Find where the given text appears and provide that cell's center as [X, Y] coordinate. 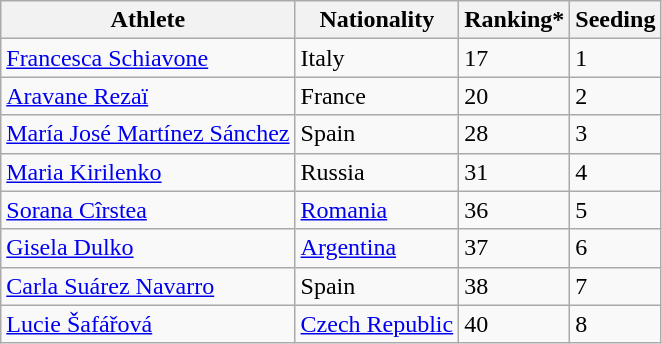
20 [514, 96]
Czech Republic [377, 324]
Ranking* [514, 20]
28 [514, 134]
María José Martínez Sánchez [148, 134]
Russia [377, 172]
6 [616, 248]
Lucie Šafářová [148, 324]
31 [514, 172]
7 [616, 286]
37 [514, 248]
Argentina [377, 248]
France [377, 96]
Romania [377, 210]
40 [514, 324]
3 [616, 134]
Aravane Rezaï [148, 96]
Italy [377, 58]
Athlete [148, 20]
Gisela Dulko [148, 248]
Maria Kirilenko [148, 172]
Francesca Schiavone [148, 58]
2 [616, 96]
Carla Suárez Navarro [148, 286]
Seeding [616, 20]
Nationality [377, 20]
5 [616, 210]
8 [616, 324]
17 [514, 58]
36 [514, 210]
1 [616, 58]
Sorana Cîrstea [148, 210]
38 [514, 286]
4 [616, 172]
